Provide the (X, Y) coordinate of the cell's center where the given text is located.  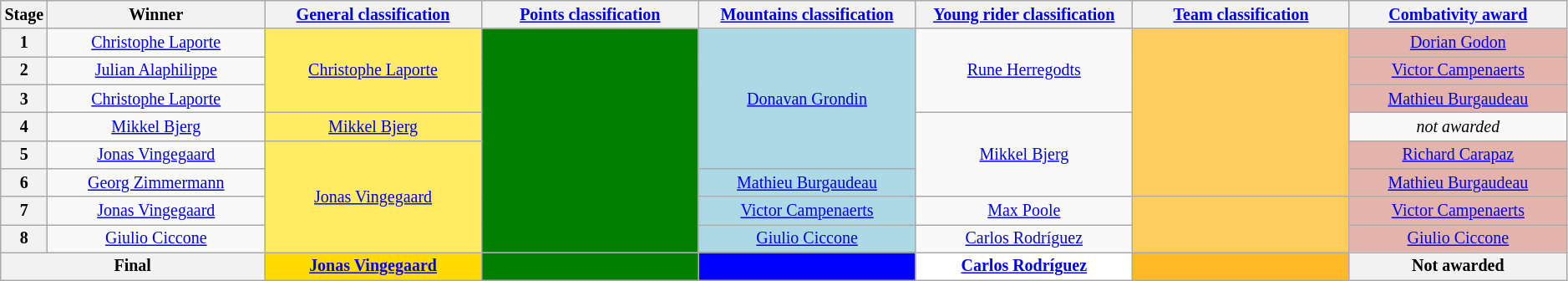
Dorian Godon (1458, 43)
Donavan Grondin (807, 99)
General classification (373, 15)
3 (24, 99)
7 (24, 211)
Team classification (1241, 15)
Points classification (590, 15)
1 (24, 43)
Julian Alaphilippe (156, 70)
Richard Carapaz (1458, 154)
Rune Herregodts (1024, 71)
not awarded (1458, 127)
Stage (24, 15)
Max Poole (1024, 211)
Mountains classification (807, 15)
Not awarded (1458, 266)
5 (24, 154)
8 (24, 239)
Young rider classification (1024, 15)
2 (24, 70)
Final (133, 266)
Winner (156, 15)
Combativity award (1458, 15)
6 (24, 182)
4 (24, 127)
Georg Zimmermann (156, 182)
